Output the [x, y] coordinate of the center of the cell containing the given text.  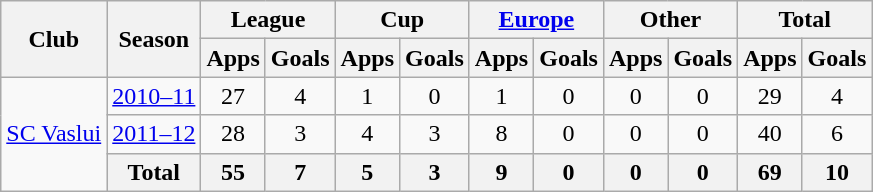
Season [154, 39]
10 [837, 172]
2011–12 [154, 134]
SC Vaslui [54, 134]
League [268, 20]
7 [300, 172]
9 [501, 172]
29 [770, 96]
Cup [402, 20]
5 [367, 172]
2010–11 [154, 96]
8 [501, 134]
Club [54, 39]
28 [233, 134]
27 [233, 96]
Other [670, 20]
6 [837, 134]
55 [233, 172]
40 [770, 134]
69 [770, 172]
Europe [536, 20]
